Determine the [X, Y] coordinate at the center of the cell enclosing the given text.  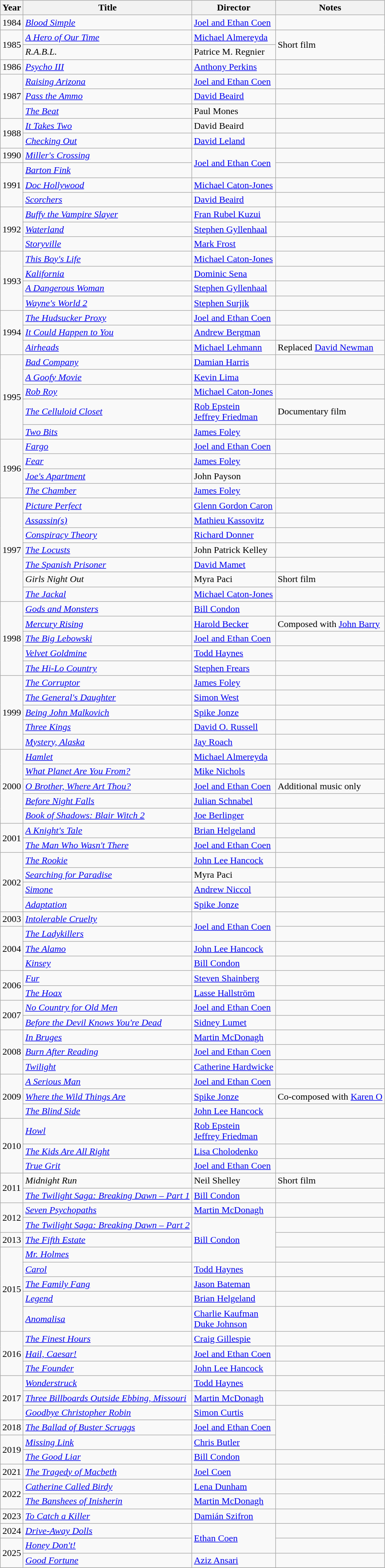
The General's Daughter [108, 698]
Stephen Surjik [234, 303]
Twilight [108, 1067]
2011 [12, 1188]
Girls Night Out [108, 579]
Patrice M. Regnier [234, 52]
Three Kings [108, 727]
Blood Simple [108, 23]
2024 [12, 1531]
Mark Frost [234, 244]
Raising Arizona [108, 81]
2013 [12, 1240]
1999 [12, 712]
1994 [12, 333]
Goodbye Christopher Robin [108, 1413]
Searching for Paradise [108, 875]
Three Billboards Outside Ebbing, Missouri [108, 1398]
The Beat [108, 111]
O Brother, Where Art Thou? [108, 786]
Barton Fink [108, 170]
Burn After Reading [108, 1052]
Stephen Frears [234, 668]
Co-composed with Karen O [330, 1096]
It Could Happen to You [108, 333]
2016 [12, 1353]
2025 [12, 1553]
The Fifth Estate [108, 1240]
Fear [108, 461]
Velvet Goldmine [108, 653]
Catherine Hardwicke [234, 1067]
Kalifornia [108, 274]
A Hero of Our Time [108, 37]
Wayne's World 2 [108, 303]
Documentary film [330, 411]
1984 [12, 23]
2002 [12, 882]
In Bruges [108, 1037]
What Planet Are You From? [108, 771]
Scorchers [108, 200]
Neil Shelley [234, 1181]
Glenn Gordon Caron [234, 506]
Mike Nichols [234, 771]
Seven Psychopaths [108, 1210]
Andrew Bergman [234, 333]
Missing Link [108, 1442]
Assassin(s) [108, 520]
Midnight Run [108, 1181]
Damián Szifron [234, 1516]
2003 [12, 919]
The Chamber [108, 491]
Adaptation [108, 904]
David O. Russell [234, 727]
Composed with John Barry [330, 624]
Replaced David Newman [330, 347]
Before the Devil Knows You're Dead [108, 1022]
No Country for Old Men [108, 1008]
Simon West [234, 698]
R.A.B.L. [108, 52]
2022 [12, 1494]
2010 [12, 1145]
Charlie Kaufman Duke Johnson [234, 1319]
1986 [12, 67]
Paul Mones [234, 111]
2004 [12, 949]
Anthony Perkins [234, 67]
This Boy's Life [108, 259]
Fargo [108, 447]
Being John Malkovich [108, 712]
The Jackal [108, 594]
2000 [12, 786]
It Takes Two [108, 126]
The Blind Side [108, 1111]
2009 [12, 1096]
2021 [12, 1472]
Airheads [108, 347]
To Catch a Killer [108, 1516]
Carol [108, 1269]
Hail, Caesar! [108, 1353]
1991 [12, 185]
Anomalisa [108, 1319]
Additional music only [330, 786]
Good Fortune [108, 1560]
A Goofy Movie [108, 377]
Jay Roach [234, 742]
Joel Coen [234, 1472]
Howl [108, 1131]
Lisa Cholodenko [234, 1151]
1987 [12, 96]
1993 [12, 281]
Simone [108, 889]
2017 [12, 1398]
Checking Out [108, 140]
Fran Rubel Kuzui [234, 215]
2018 [12, 1428]
Craig Gillespie [234, 1339]
The Corruptor [108, 683]
Michael Lehmann [234, 347]
Gods and Monsters [108, 609]
Hamlet [108, 757]
Where the Wild Things Are [108, 1096]
The Banshees of Inisherin [108, 1501]
Joe's Apartment [108, 476]
The Big Lebowski [108, 638]
Damian Harris [234, 362]
Mathieu Kassovitz [234, 520]
The Founder [108, 1368]
Honey Don't! [108, 1545]
Bad Company [108, 362]
The Spanish Prisoner [108, 565]
John Payson [234, 476]
The Good Liar [108, 1457]
Julian Schnabel [234, 801]
Mercury Rising [108, 624]
Harold Becker [234, 624]
Book of Shadows: Blair Witch 2 [108, 816]
1995 [12, 397]
A Knight's Tale [108, 830]
Chris Butler [234, 1442]
A Dangerous Woman [108, 288]
Waterland [108, 229]
The Kids Are All Right [108, 1151]
Sidney Lumet [234, 1022]
1988 [12, 133]
Pass the Ammo [108, 96]
2015 [12, 1289]
The Twilight Saga: Breaking Dawn – Part 2 [108, 1225]
Kinsey [108, 963]
1996 [12, 469]
The Hoax [108, 993]
2006 [12, 986]
Legend [108, 1299]
The Rookie [108, 860]
Lena Dunham [234, 1487]
The Family Fang [108, 1284]
Title [108, 8]
Conspiracy Theory [108, 535]
Mr. Holmes [108, 1254]
Miller's Crossing [108, 155]
Joe Berlinger [234, 816]
John Patrick Kelley [234, 550]
Fur [108, 978]
The Tragedy of Macbeth [108, 1472]
David Mamet [234, 565]
Director [234, 8]
True Grit [108, 1166]
2001 [12, 838]
Jason Bateman [234, 1284]
Psycho III [108, 67]
Lasse Hallström [234, 993]
Two Bits [108, 432]
Doc Hollywood [108, 185]
The Locusts [108, 550]
Andrew Niccol [234, 889]
The Ballad of Buster Scruggs [108, 1428]
1997 [12, 550]
Before Night Falls [108, 801]
1998 [12, 638]
The Ladykillers [108, 934]
The Twilight Saga: Breaking Dawn – Part 1 [108, 1195]
Dominic Sena [234, 274]
Richard Donner [234, 535]
The Man Who Wasn't There [108, 845]
Kevin Lima [234, 377]
The Celluloid Closet [108, 411]
Buffy the Vampire Slayer [108, 215]
Mystery, Alaska [108, 742]
Year [12, 8]
2019 [12, 1450]
2008 [12, 1052]
Aziz Ansari [234, 1560]
Picture Perfect [108, 506]
Drive-Away Dolls [108, 1531]
2007 [12, 1015]
Ethan Coen [234, 1538]
1985 [12, 45]
Simon Curtis [234, 1413]
The Hi-Lo Country [108, 668]
A Serious Man [108, 1081]
1992 [12, 229]
The Alamo [108, 949]
The Finest Hours [108, 1339]
Steven Shainberg [234, 978]
Wonderstruck [108, 1383]
Rob Roy [108, 392]
2023 [12, 1516]
Notes [330, 8]
Storyville [108, 244]
The Hudsucker Proxy [108, 318]
1990 [12, 155]
Intolerable Cruelty [108, 919]
Catherine Called Birdy [108, 1487]
David Leland [234, 140]
2012 [12, 1218]
